Return the (x, y) coordinate for the center point of the cell that contains the specified text.  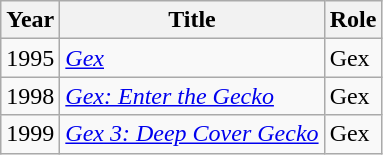
Year (30, 20)
1998 (30, 96)
1999 (30, 134)
Title (192, 20)
1995 (30, 58)
Gex 3: Deep Cover Gecko (192, 134)
Role (353, 20)
Gex: Enter the Gecko (192, 96)
